From the cell containing the given text, extract its center point as (X, Y) coordinate. 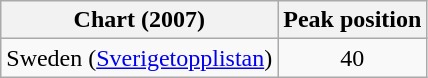
Sweden (Sverigetopplistan) (140, 58)
Chart (2007) (140, 20)
Peak position (352, 20)
40 (352, 58)
